Return the [X, Y] coordinate for the center point of the cell that contains the specified text.  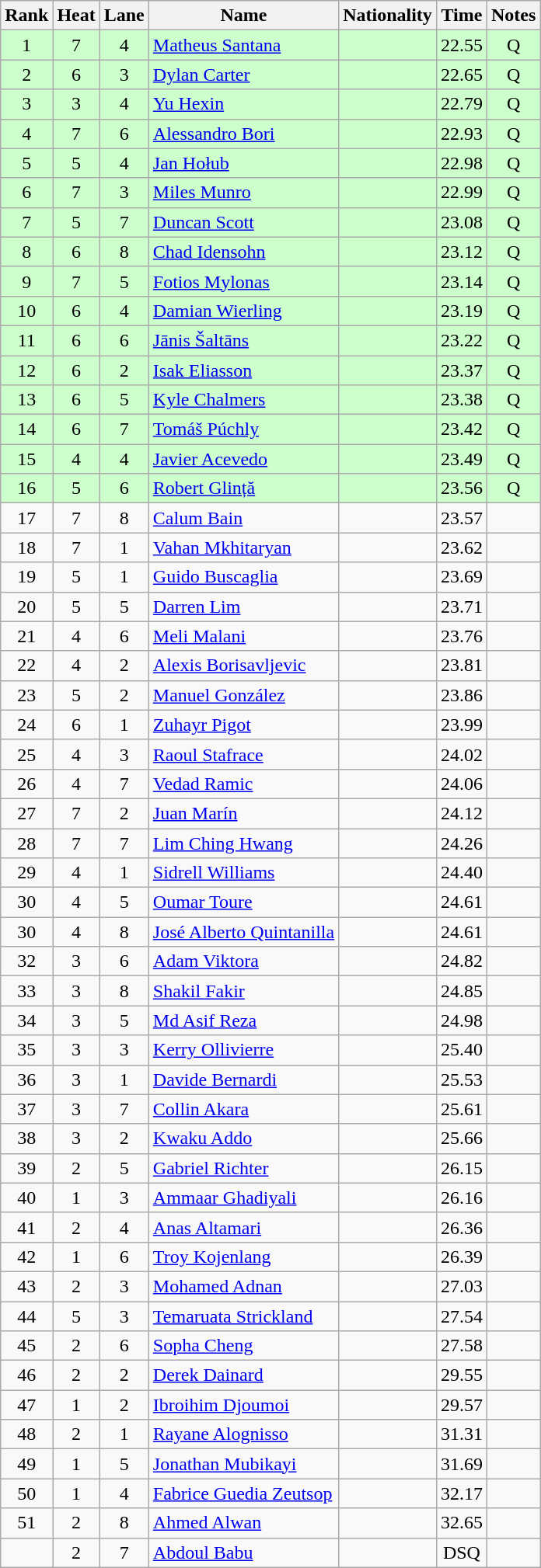
24.85 [462, 991]
Nationality [388, 16]
24.26 [462, 843]
23 [26, 695]
25.61 [462, 1109]
Mohamed Adnan [243, 1286]
37 [26, 1109]
Jānis Šaltāns [243, 340]
Ahmed Alwan [243, 1523]
Rank [26, 16]
Troy Kojenlang [243, 1257]
Oumar Toure [243, 902]
23.19 [462, 311]
12 [26, 370]
40 [26, 1198]
Davide Bernardi [243, 1080]
21 [26, 636]
Guido Buscaglia [243, 577]
Lane [124, 16]
Fotios Mylonas [243, 281]
10 [26, 311]
Name [243, 16]
Kyle Chalmers [243, 400]
29 [26, 873]
Gabriel Richter [243, 1168]
22.79 [462, 104]
24.02 [462, 754]
17 [26, 518]
Jan Hołub [243, 163]
Darren Lim [243, 607]
Adam Viktora [243, 961]
Vedad Ramic [243, 784]
Notes [513, 16]
Meli Malani [243, 636]
23.38 [462, 400]
44 [26, 1316]
47 [26, 1405]
29.57 [462, 1405]
32 [26, 961]
Ibroihim Djoumoi [243, 1405]
49 [26, 1464]
23.86 [462, 695]
DSQ [462, 1552]
42 [26, 1257]
José Alberto Quintanilla [243, 932]
33 [26, 991]
Rayane Alognisso [243, 1434]
26.15 [462, 1168]
Robert Glință [243, 488]
27.54 [462, 1316]
34 [26, 1020]
20 [26, 607]
41 [26, 1227]
Heat [76, 16]
29.55 [462, 1375]
Kwaku Addo [243, 1139]
26.16 [462, 1198]
23.37 [462, 370]
22.65 [462, 75]
24.06 [462, 784]
28 [26, 843]
26 [26, 784]
22.98 [462, 163]
38 [26, 1139]
16 [26, 488]
Temaruata Strickland [243, 1316]
23.56 [462, 488]
Zuhayr Pigot [243, 725]
48 [26, 1434]
Chad Idensohn [243, 252]
24.98 [462, 1020]
27 [26, 813]
32.17 [462, 1493]
24.82 [462, 961]
Anas Altamari [243, 1227]
15 [26, 459]
46 [26, 1375]
31.31 [462, 1434]
Damian Wierling [243, 311]
19 [26, 577]
Collin Akara [243, 1109]
Jonathan Mubikayi [243, 1464]
Alessandro Bori [243, 134]
Manuel González [243, 695]
51 [26, 1523]
Md Asif Reza [243, 1020]
23.81 [462, 666]
Yu Hexin [243, 104]
23.49 [462, 459]
24.40 [462, 873]
Calum Bain [243, 518]
Sopha Cheng [243, 1346]
23.69 [462, 577]
23.12 [462, 252]
23.42 [462, 429]
27.58 [462, 1346]
Abdoul Babu [243, 1552]
23.22 [462, 340]
Raoul Stafrace [243, 754]
Shakil Fakir [243, 991]
25.66 [462, 1139]
Dylan Carter [243, 75]
11 [26, 340]
23.14 [462, 281]
Lim Ching Hwang [243, 843]
39 [26, 1168]
Matheus Santana [243, 45]
9 [26, 281]
Duncan Scott [243, 222]
Derek Dainard [243, 1375]
22.55 [462, 45]
26.36 [462, 1227]
23.71 [462, 607]
25 [26, 754]
18 [26, 548]
31.69 [462, 1464]
Alexis Borisavljevic [243, 666]
Miles Munro [243, 193]
Vahan Mkhitaryan [243, 548]
Kerry Ollivierre [243, 1050]
25.40 [462, 1050]
Tomáš Púchly [243, 429]
Isak Eliasson [243, 370]
22.93 [462, 134]
23.08 [462, 222]
35 [26, 1050]
Time [462, 16]
45 [26, 1346]
23.62 [462, 548]
36 [26, 1080]
23.57 [462, 518]
Ammaar Ghadiyali [243, 1198]
23.76 [462, 636]
14 [26, 429]
24 [26, 725]
25.53 [462, 1080]
24.12 [462, 813]
Javier Acevedo [243, 459]
23.99 [462, 725]
43 [26, 1286]
13 [26, 400]
Fabrice Guedia Zeutsop [243, 1493]
Juan Marín [243, 813]
50 [26, 1493]
26.39 [462, 1257]
22.99 [462, 193]
32.65 [462, 1523]
27.03 [462, 1286]
22 [26, 666]
Sidrell Williams [243, 873]
